Search for the cell housing the specified text and yield its [X, Y] center coordinate. 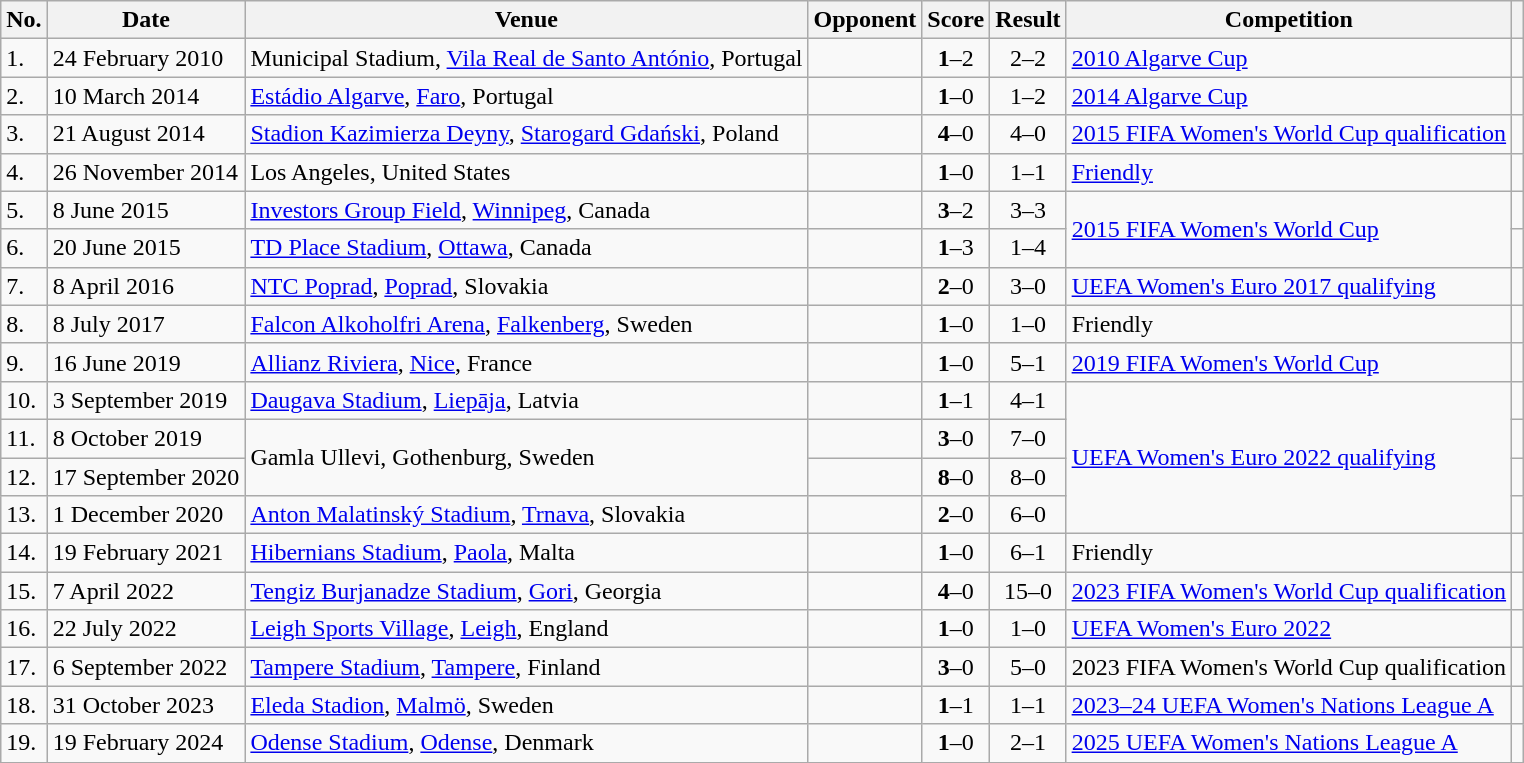
2015 FIFA Women's World Cup [1289, 229]
1–3 [956, 248]
16 June 2019 [146, 362]
20 June 2015 [146, 248]
14. [24, 553]
17. [24, 667]
9. [24, 362]
Score [956, 20]
3. [24, 134]
5–0 [1028, 667]
4. [24, 172]
18. [24, 705]
Result [1028, 20]
1. [24, 58]
Stadion Kazimierza Deyny, Starogard Gdański, Poland [526, 134]
6–1 [1028, 553]
6 September 2022 [146, 667]
4–1 [1028, 400]
8 June 2015 [146, 210]
7. [24, 286]
Leigh Sports Village, Leigh, England [526, 629]
Falcon Alkoholfri Arena, Falkenberg, Sweden [526, 324]
10. [24, 400]
16. [24, 629]
8 April 2016 [146, 286]
Los Angeles, United States [526, 172]
24 February 2010 [146, 58]
Tengiz Burjanadze Stadium, Gori, Georgia [526, 591]
2023–24 UEFA Women's Nations League A [1289, 705]
15. [24, 591]
2025 UEFA Women's Nations League A [1289, 743]
2–1 [1028, 743]
1–4 [1028, 248]
19 February 2024 [146, 743]
Hibernians Stadium, Paola, Malta [526, 553]
15–0 [1028, 591]
Odense Stadium, Odense, Denmark [526, 743]
2015 FIFA Women's World Cup qualification [1289, 134]
19. [24, 743]
Estádio Algarve, Faro, Portugal [526, 96]
6–0 [1028, 515]
6. [24, 248]
1 December 2020 [146, 515]
8 October 2019 [146, 438]
Date [146, 20]
Eleda Stadion, Malmö, Sweden [526, 705]
UEFA Women's Euro 2022 [1289, 629]
8. [24, 324]
Daugava Stadium, Liepāja, Latvia [526, 400]
5. [24, 210]
7 April 2022 [146, 591]
No. [24, 20]
10 March 2014 [146, 96]
UEFA Women's Euro 2022 qualifying [1289, 457]
2–2 [1028, 58]
Opponent [865, 20]
Gamla Ullevi, Gothenburg, Sweden [526, 457]
Competition [1289, 20]
Investors Group Field, Winnipeg, Canada [526, 210]
3–2 [956, 210]
22 July 2022 [146, 629]
13. [24, 515]
21 August 2014 [146, 134]
Municipal Stadium, Vila Real de Santo António, Portugal [526, 58]
Venue [526, 20]
26 November 2014 [146, 172]
12. [24, 477]
3–3 [1028, 210]
11. [24, 438]
3 September 2019 [146, 400]
5–1 [1028, 362]
17 September 2020 [146, 477]
TD Place Stadium, Ottawa, Canada [526, 248]
31 October 2023 [146, 705]
7–0 [1028, 438]
2014 Algarve Cup [1289, 96]
2010 Algarve Cup [1289, 58]
2. [24, 96]
Tampere Stadium, Tampere, Finland [526, 667]
UEFA Women's Euro 2017 qualifying [1289, 286]
19 February 2021 [146, 553]
Allianz Riviera, Nice, France [526, 362]
2019 FIFA Women's World Cup [1289, 362]
8 July 2017 [146, 324]
NTC Poprad, Poprad, Slovakia [526, 286]
Anton Malatinský Stadium, Trnava, Slovakia [526, 515]
